Find where the given text appears and provide that cell's center as [X, Y] coordinate. 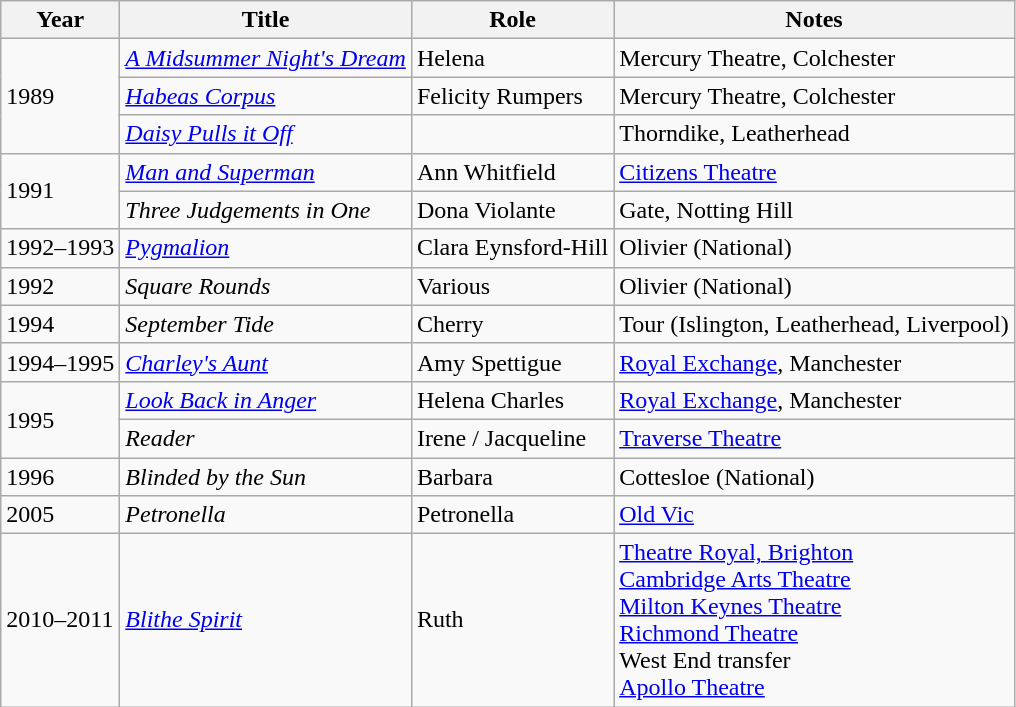
Traverse Theatre [814, 438]
Ruth [512, 620]
A Midsummer Night's Dream [266, 58]
1996 [60, 477]
Daisy Pulls it Off [266, 134]
Reader [266, 438]
Various [512, 286]
Year [60, 20]
Notes [814, 20]
Gate, Notting Hill [814, 210]
Three Judgements in One [266, 210]
Blinded by the Sun [266, 477]
Look Back in Anger [266, 400]
September Tide [266, 324]
Man and Superman [266, 172]
Ann Whitfield [512, 172]
Helena [512, 58]
Helena Charles [512, 400]
Pygmalion [266, 248]
Cherry [512, 324]
Habeas Corpus [266, 96]
Clara Eynsford-Hill [512, 248]
Irene / Jacqueline [512, 438]
1991 [60, 191]
2005 [60, 515]
2010–2011 [60, 620]
1994–1995 [60, 362]
Felicity Rumpers [512, 96]
Square Rounds [266, 286]
Old Vic [814, 515]
Theatre Royal, BrightonCambridge Arts TheatreMilton Keynes TheatreRichmond TheatreWest End transferApollo Theatre [814, 620]
Dona Violante [512, 210]
Title [266, 20]
1995 [60, 419]
Citizens Theatre [814, 172]
Blithe Spirit [266, 620]
1992 [60, 286]
1994 [60, 324]
1992–1993 [60, 248]
Role [512, 20]
Charley's Aunt [266, 362]
Tour (Islington, Leatherhead, Liverpool) [814, 324]
Thorndike, Leatherhead [814, 134]
Cottesloe (National) [814, 477]
Amy Spettigue [512, 362]
1989 [60, 96]
Barbara [512, 477]
